Search for the cell housing the specified text and yield its (x, y) center coordinate. 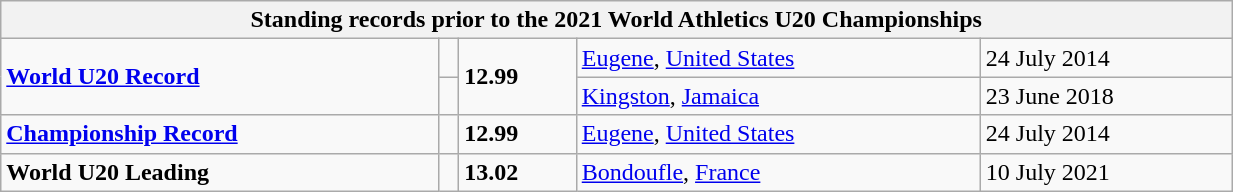
World U20 Record (220, 77)
Kingston, Jamaica (778, 96)
World U20 Leading (220, 172)
10 July 2021 (1106, 172)
Standing records prior to the 2021 World Athletics U20 Championships (616, 20)
13.02 (518, 172)
Bondoufle, France (778, 172)
23 June 2018 (1106, 96)
Championship Record (220, 134)
